Detect which cell encompasses the target text, then output its [x, y] center coordinate. 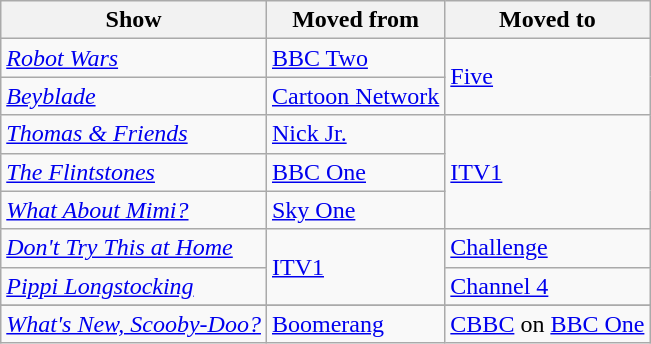
What About Mimi? [134, 210]
Moved from [355, 20]
BBC One [355, 172]
What's New, Scooby-Doo? [134, 324]
BBC Two [355, 58]
The Flintstones [134, 172]
Beyblade [134, 96]
Don't Try This at Home [134, 248]
Thomas & Friends [134, 134]
Boomerang [355, 324]
Robot Wars [134, 58]
CBBC on BBC One [548, 324]
Five [548, 77]
Cartoon Network [355, 96]
Moved to [548, 20]
Show [134, 20]
Channel 4 [548, 286]
Pippi Longstocking [134, 286]
Sky One [355, 210]
Challenge [548, 248]
Nick Jr. [355, 134]
